Return [X, Y] of the center of cell containing provided text 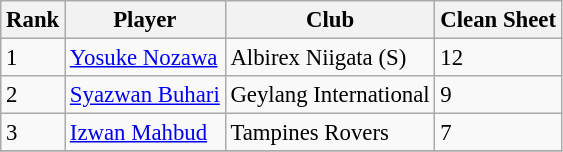
2 [33, 95]
Tampines Rovers [330, 133]
Albirex Niigata (S) [330, 58]
9 [498, 95]
3 [33, 133]
Club [330, 20]
Geylang International [330, 95]
Syazwan Buhari [146, 95]
12 [498, 58]
Clean Sheet [498, 20]
Izwan Mahbud [146, 133]
Yosuke Nozawa [146, 58]
Rank [33, 20]
1 [33, 58]
7 [498, 133]
Player [146, 20]
